Search for the cell housing the specified text and yield its (x, y) center coordinate. 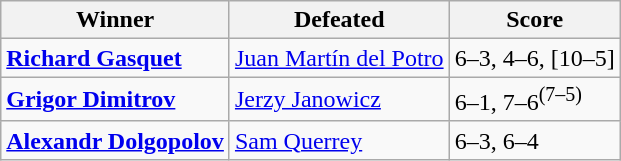
6–1, 7–6(7–5) (534, 100)
Alexandr Dolgopolov (116, 140)
Winner (116, 20)
6–3, 6–4 (534, 140)
Grigor Dimitrov (116, 100)
6–3, 4–6, [10–5] (534, 58)
Score (534, 20)
Juan Martín del Potro (339, 58)
Defeated (339, 20)
Jerzy Janowicz (339, 100)
Sam Querrey (339, 140)
Richard Gasquet (116, 58)
